Scan for the cell matching the given text and deliver its [X, Y] coordinate at center. 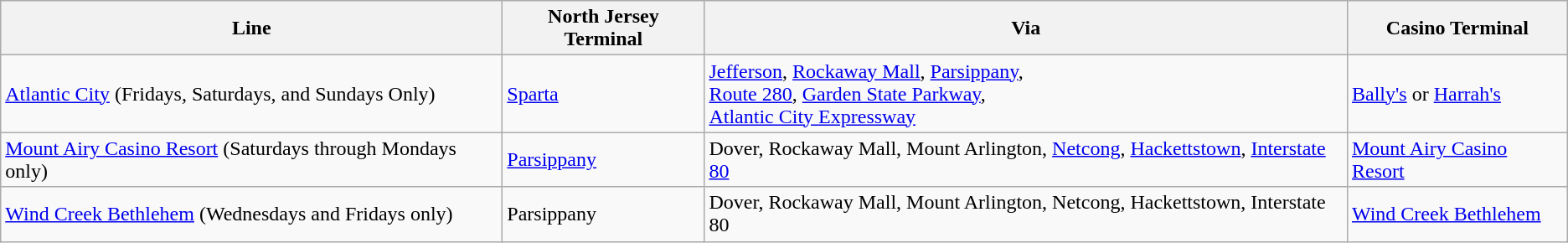
Line [251, 28]
Jefferson, Rockaway Mall, Parsippany,Route 280, Garden State Parkway,Atlantic City Expressway [1026, 94]
Wind Creek Bethlehem (Wednesdays and Fridays only) [251, 215]
North Jersey Terminal [603, 28]
Wind Creek Bethlehem [1457, 215]
Casino Terminal [1457, 28]
Atlantic City (Fridays, Saturdays, and Sundays Only) [251, 94]
Mount Airy Casino Resort (Saturdays through Mondays only) [251, 159]
Mount Airy Casino Resort [1457, 159]
Bally's or Harrah's [1457, 94]
Sparta [603, 94]
Via [1026, 28]
